Scan for the cell matching the given text and deliver its (X, Y) coordinate at center. 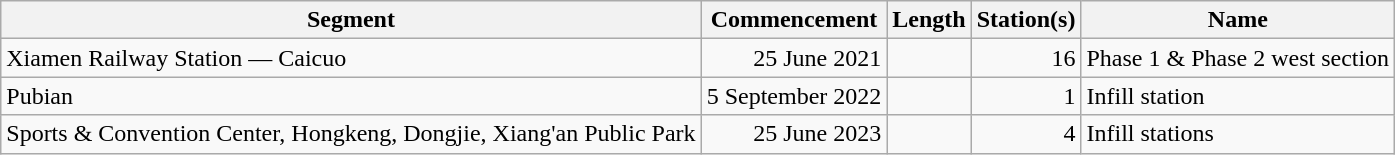
25 June 2021 (794, 58)
4 (1026, 134)
25 June 2023 (794, 134)
Infill station (1238, 96)
5 September 2022 (794, 96)
Commencement (794, 20)
16 (1026, 58)
Length (929, 20)
Pubian (351, 96)
Sports & Convention Center, Hongkeng, Dongjie, Xiang'an Public Park (351, 134)
Station(s) (1026, 20)
Segment (351, 20)
Name (1238, 20)
Xiamen Railway Station — Caicuo (351, 58)
Phase 1 & Phase 2 west section (1238, 58)
Infill stations (1238, 134)
1 (1026, 96)
